Pinpoint the cell where the given text exists, returning its (X, Y) midpoint coordinate. 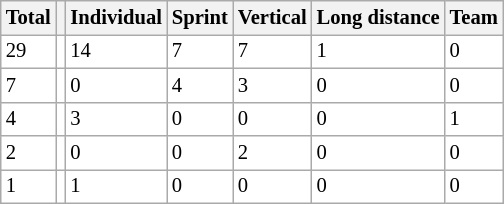
Long distance (378, 17)
Total (28, 17)
29 (28, 51)
14 (116, 51)
Team (474, 17)
Individual (116, 17)
Sprint (200, 17)
Vertical (272, 17)
